Capture the cell that displays the provided text and extract its (X, Y) central coordinate. 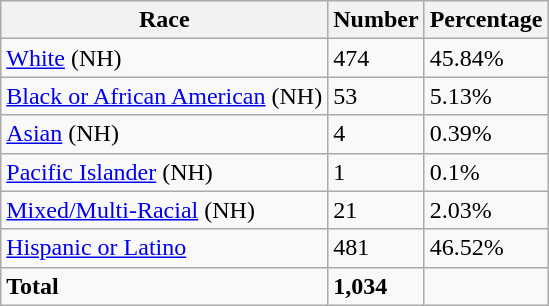
Mixed/Multi-Racial (NH) (164, 210)
45.84% (486, 58)
5.13% (486, 96)
Black or African American (NH) (164, 96)
White (NH) (164, 58)
Number (376, 20)
1 (376, 172)
474 (376, 58)
0.1% (486, 172)
46.52% (486, 248)
0.39% (486, 134)
Hispanic or Latino (164, 248)
Asian (NH) (164, 134)
53 (376, 96)
2.03% (486, 210)
1,034 (376, 286)
21 (376, 210)
Pacific Islander (NH) (164, 172)
481 (376, 248)
Race (164, 20)
Total (164, 286)
Percentage (486, 20)
4 (376, 134)
